Determine the [X, Y] coordinate at the center of the cell enclosing the given text.  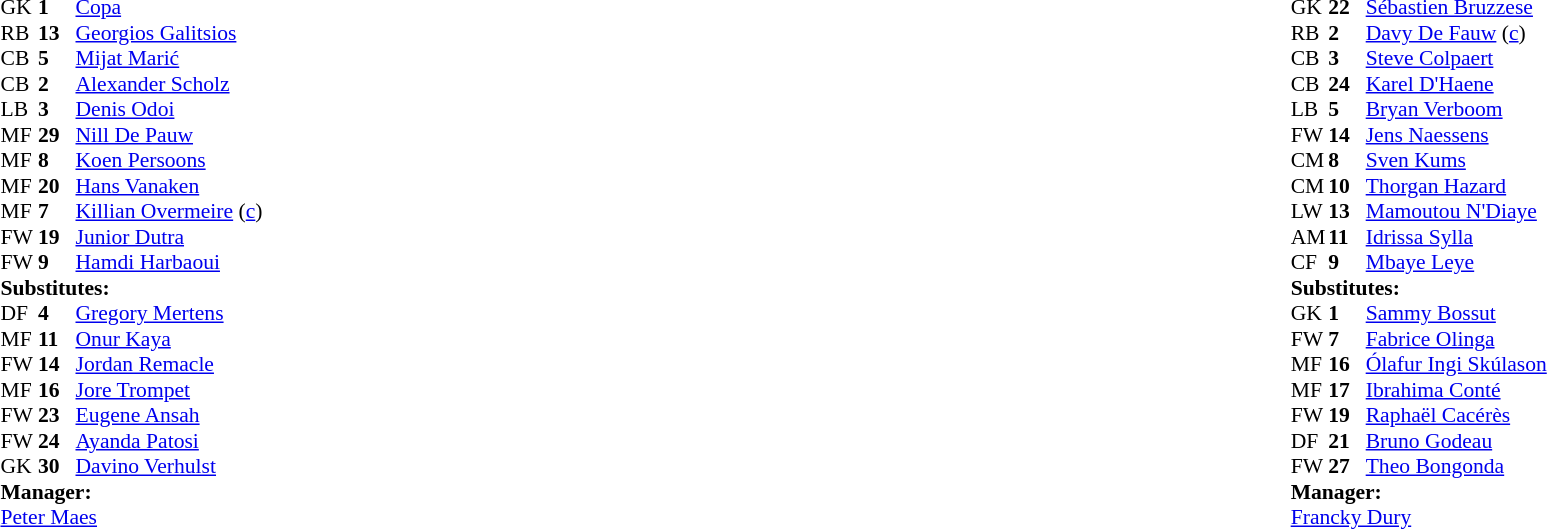
Alexander Scholz [170, 84]
Steve Colpaert [1456, 59]
20 [57, 186]
AM [1310, 237]
Bryan Verboom [1456, 109]
Mamoutou N'Diaye [1456, 211]
Thorgan Hazard [1456, 186]
Idrissa Sylla [1456, 237]
Jordan Remacle [170, 365]
Mbaye Leye [1456, 263]
Georgios Galitsios [170, 33]
1 [1347, 313]
21 [1347, 441]
Jens Naessens [1456, 135]
Junior Dutra [170, 237]
Onur Kaya [170, 339]
4 [57, 313]
Davino Verhulst [170, 467]
Karel D'Haene [1456, 84]
Davy De Fauw (c) [1456, 33]
Raphaël Cacérès [1456, 415]
17 [1347, 390]
Eugene Ansah [170, 415]
Gregory Mertens [170, 313]
Mijat Marić [170, 59]
29 [57, 135]
Theo Bongonda [1456, 467]
Bruno Godeau [1456, 441]
Ayanda Patosi [170, 441]
Sven Kums [1456, 161]
Jore Trompet [170, 390]
30 [57, 467]
Ólafur Ingi Skúlason [1456, 365]
Sammy Bossut [1456, 313]
Ibrahima Conté [1456, 390]
LW [1310, 211]
23 [57, 415]
CF [1310, 263]
Denis Odoi [170, 109]
Killian Overmeire (c) [170, 211]
10 [1347, 186]
Koen Persoons [170, 161]
Fabrice Olinga [1456, 339]
Hamdi Harbaoui [170, 263]
27 [1347, 467]
Hans Vanaken [170, 186]
Nill De Pauw [170, 135]
